Pinpoint the cell where the given text exists, returning its [X, Y] midpoint coordinate. 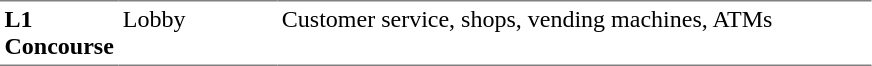
L1Concourse [59, 33]
Lobby [198, 33]
Customer service, shops, vending machines, ATMs [574, 33]
